Find where the given text appears and provide that cell's center as (x, y) coordinate. 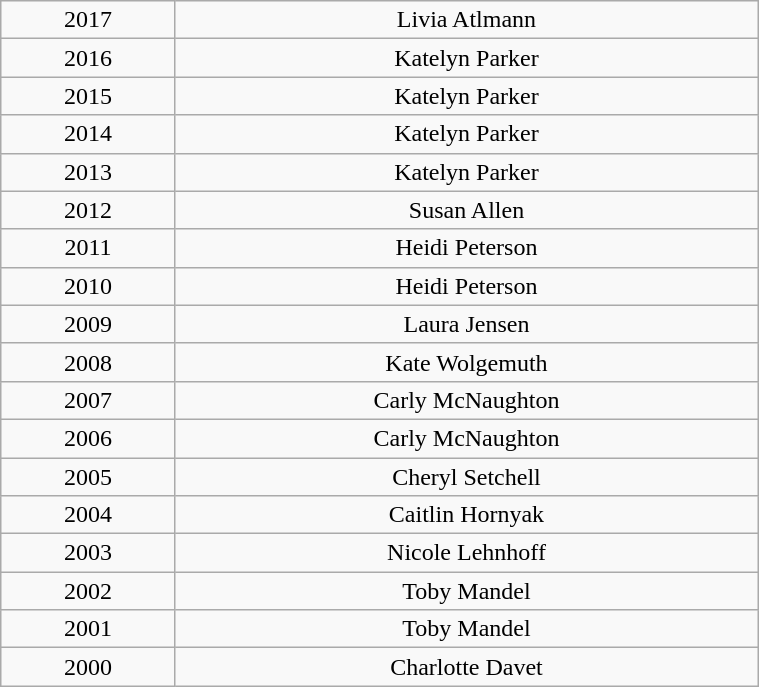
2011 (88, 248)
2015 (88, 96)
2006 (88, 438)
Laura Jensen (466, 324)
2008 (88, 362)
2013 (88, 172)
2004 (88, 515)
2016 (88, 58)
2010 (88, 286)
Charlotte Davet (466, 667)
2001 (88, 629)
2002 (88, 591)
2003 (88, 553)
2009 (88, 324)
Livia Atlmann (466, 20)
Caitlin Hornyak (466, 515)
2000 (88, 667)
2012 (88, 210)
Susan Allen (466, 210)
2007 (88, 400)
Kate Wolgemuth (466, 362)
2005 (88, 477)
2017 (88, 20)
Cheryl Setchell (466, 477)
Nicole Lehnhoff (466, 553)
2014 (88, 134)
